Pinpoint the cell where the given text exists, returning its (x, y) midpoint coordinate. 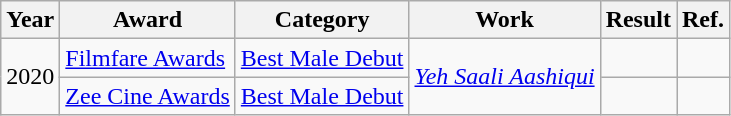
2020 (30, 77)
Year (30, 20)
Ref. (702, 20)
Filmfare Awards (148, 58)
Work (504, 20)
Award (148, 20)
Zee Cine Awards (148, 96)
Yeh Saali Aashiqui (504, 77)
Result (638, 20)
Category (322, 20)
